Scan for the cell matching the given text and deliver its (X, Y) coordinate at center. 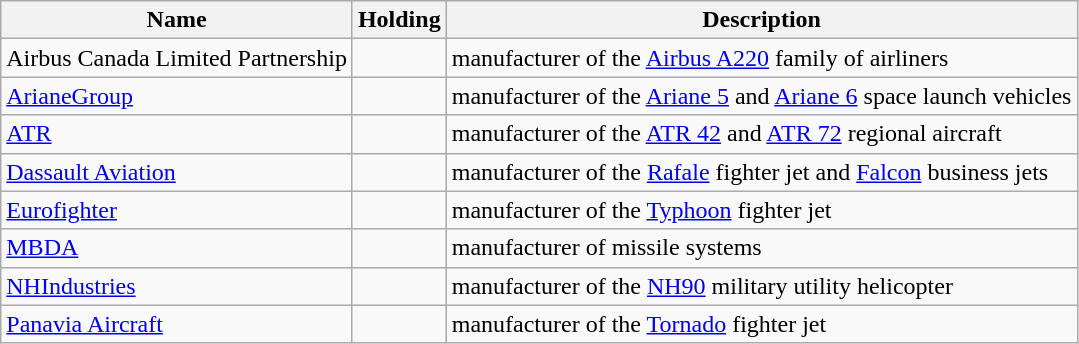
Eurofighter (177, 210)
manufacturer of the Airbus A220 family of airliners (762, 58)
Dassault Aviation (177, 172)
MBDA (177, 248)
Description (762, 20)
NHIndustries (177, 286)
Panavia Aircraft (177, 324)
manufacturer of the Tornado fighter jet (762, 324)
manufacturer of the Typhoon fighter jet (762, 210)
Holding (399, 20)
manufacturer of the Rafale fighter jet and Falcon business jets (762, 172)
manufacturer of missile systems (762, 248)
manufacturer of the Ariane 5 and Ariane 6 space launch vehicles (762, 96)
Airbus Canada Limited Partnership (177, 58)
ATR (177, 134)
ArianeGroup (177, 96)
Name (177, 20)
manufacturer of the NH90 military utility helicopter (762, 286)
manufacturer of the ATR 42 and ATR 72 regional aircraft (762, 134)
